Find where the given text appears and provide that cell's center as (x, y) coordinate. 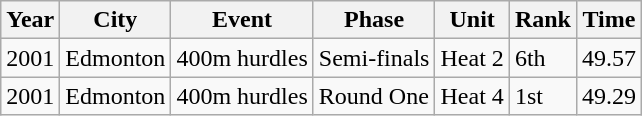
49.29 (608, 96)
1st (542, 96)
Semi-finals (374, 58)
Event (242, 20)
Heat 4 (472, 96)
City (116, 20)
Heat 2 (472, 58)
49.57 (608, 58)
Round One (374, 96)
6th (542, 58)
Year (30, 20)
Unit (472, 20)
Phase (374, 20)
Time (608, 20)
Rank (542, 20)
